Provide the [X, Y] coordinate of the cell's center where the given text is located.  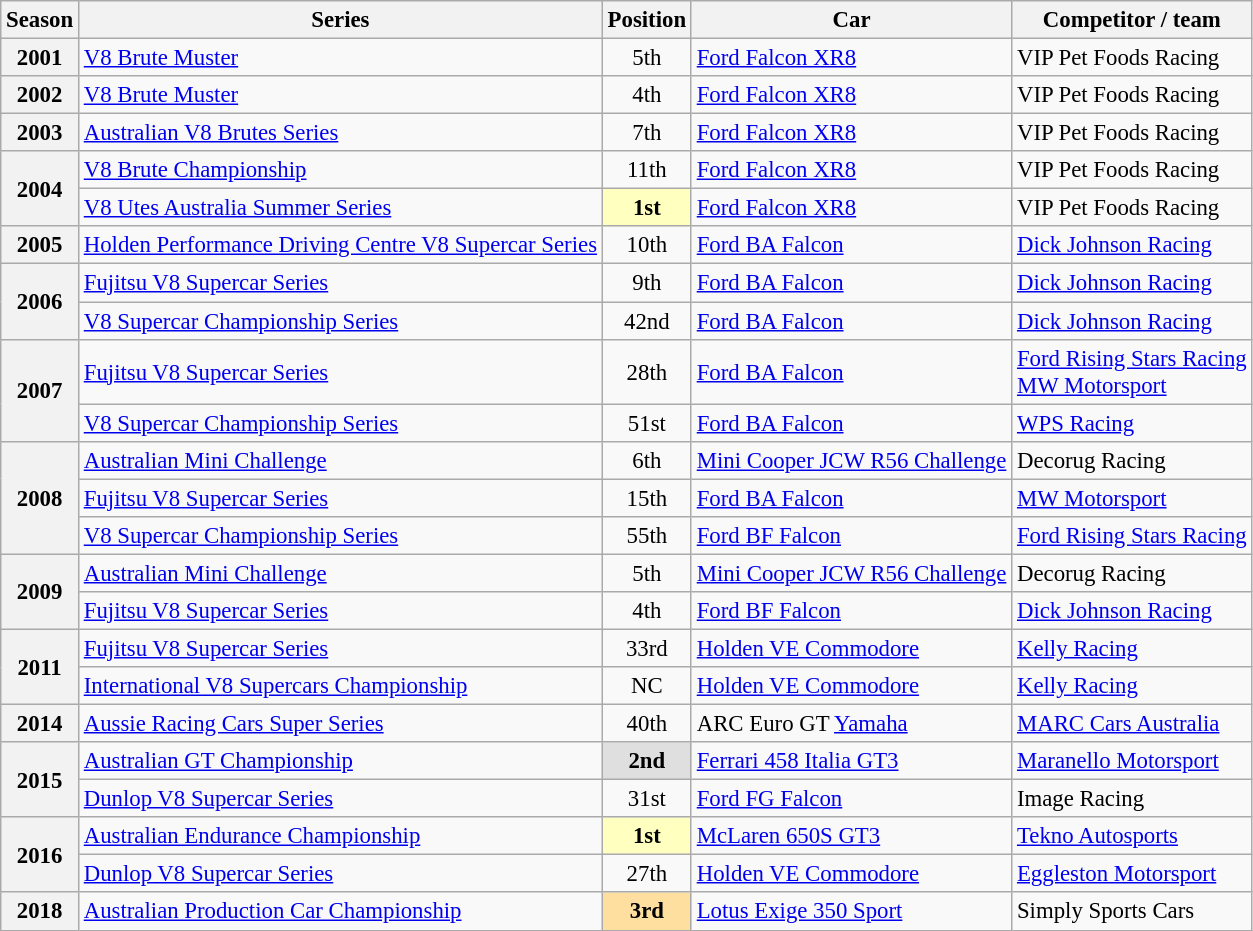
15th [646, 498]
3rd [646, 912]
MARC Cars Australia [1132, 724]
2009 [40, 592]
Australian GT Championship [340, 761]
27th [646, 874]
Competitor / team [1132, 20]
51st [646, 423]
2015 [40, 780]
Series [340, 20]
31st [646, 799]
28th [646, 372]
2002 [40, 95]
McLaren 650S GT3 [851, 836]
Ford Rising Stars RacingMW Motorsport [1132, 372]
2001 [40, 58]
Position [646, 20]
Ford FG Falcon [851, 799]
Maranello Motorsport [1132, 761]
40th [646, 724]
Australian Endurance Championship [340, 836]
Holden Performance Driving Centre V8 Supercar Series [340, 245]
7th [646, 133]
2nd [646, 761]
55th [646, 536]
2006 [40, 302]
International V8 Supercars Championship [340, 686]
Eggleston Motorsport [1132, 874]
Ford Rising Stars Racing [1132, 536]
2005 [40, 245]
11th [646, 170]
2014 [40, 724]
Aussie Racing Cars Super Series [340, 724]
Simply Sports Cars [1132, 912]
V8 Brute Championship [340, 170]
WPS Racing [1132, 423]
33rd [646, 648]
NC [646, 686]
9th [646, 283]
MW Motorsport [1132, 498]
2011 [40, 666]
6th [646, 460]
2008 [40, 498]
Lotus Exige 350 Sport [851, 912]
2018 [40, 912]
Season [40, 20]
2004 [40, 188]
Ferrari 458 Italia GT3 [851, 761]
Image Racing [1132, 799]
2003 [40, 133]
2016 [40, 854]
42nd [646, 321]
Australian V8 Brutes Series [340, 133]
Australian Production Car Championship [340, 912]
ARC Euro GT Yamaha [851, 724]
V8 Utes Australia Summer Series [340, 208]
Car [851, 20]
10th [646, 245]
2007 [40, 390]
Tekno Autosports [1132, 836]
